For the text-containing cell, return its midpoint in (X, Y) coordinate format. 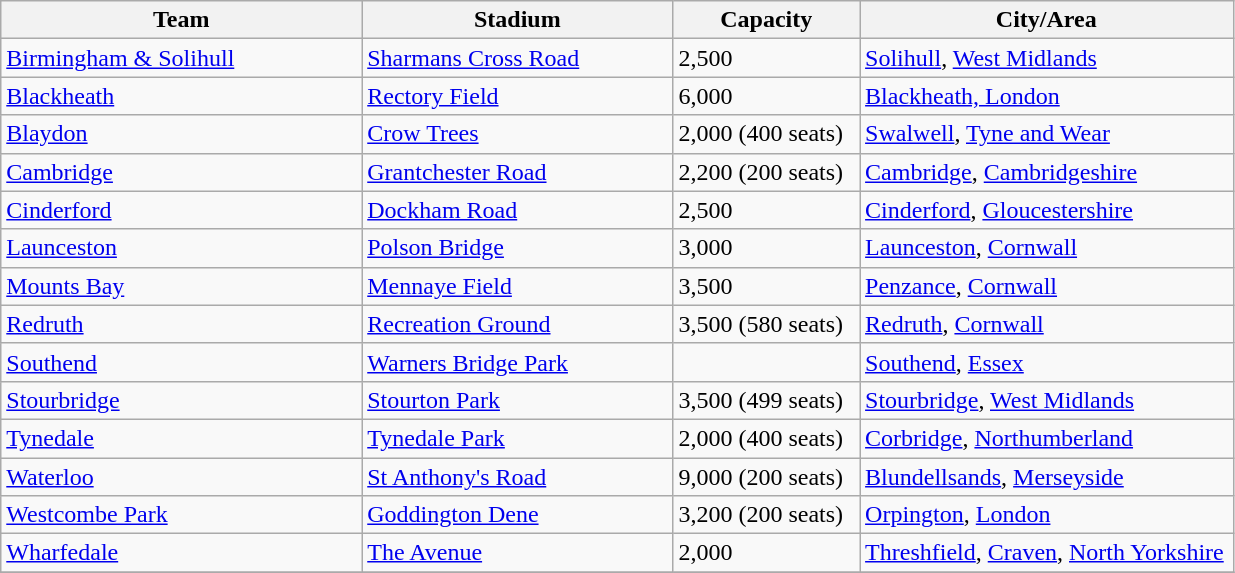
3,500 (766, 286)
Goddington Dene (518, 515)
Wharfedale (182, 553)
City/Area (1046, 20)
2,000 (766, 553)
Grantchester Road (518, 172)
3,500 (580 seats) (766, 324)
Southend, Essex (1046, 362)
Tynedale (182, 438)
Blackheath (182, 96)
Swalwell, Tyne and Wear (1046, 134)
Orpington, London (1046, 515)
Mennaye Field (518, 286)
6,000 (766, 96)
Southend (182, 362)
Westcombe Park (182, 515)
Corbridge, Northumberland (1046, 438)
3,500 (499 seats) (766, 400)
9,000 (200 seats) (766, 477)
Dockham Road (518, 210)
3,000 (766, 248)
Waterloo (182, 477)
Cambridge, Cambridgeshire (1046, 172)
Crow Trees (518, 134)
Rectory Field (518, 96)
Sharmans Cross Road (518, 58)
Team (182, 20)
Solihull, West Midlands (1046, 58)
Redruth (182, 324)
Tynedale Park (518, 438)
Blundellsands, Merseyside (1046, 477)
Blaydon (182, 134)
Stourbridge, West Midlands (1046, 400)
Cambridge (182, 172)
Mounts Bay (182, 286)
St Anthony's Road (518, 477)
Launceston (182, 248)
Cinderford, Gloucestershire (1046, 210)
Cinderford (182, 210)
Capacity (766, 20)
Launceston, Cornwall (1046, 248)
Warners Bridge Park (518, 362)
2,200 (200 seats) (766, 172)
Stadium (518, 20)
Blackheath, London (1046, 96)
Redruth, Cornwall (1046, 324)
The Avenue (518, 553)
Polson Bridge (518, 248)
Birmingham & Solihull (182, 58)
Recreation Ground (518, 324)
Stourton Park (518, 400)
Penzance, Cornwall (1046, 286)
Stourbridge (182, 400)
Threshfield, Craven, North Yorkshire (1046, 553)
3,200 (200 seats) (766, 515)
